For the text-containing cell, return its midpoint in [X, Y] coordinate format. 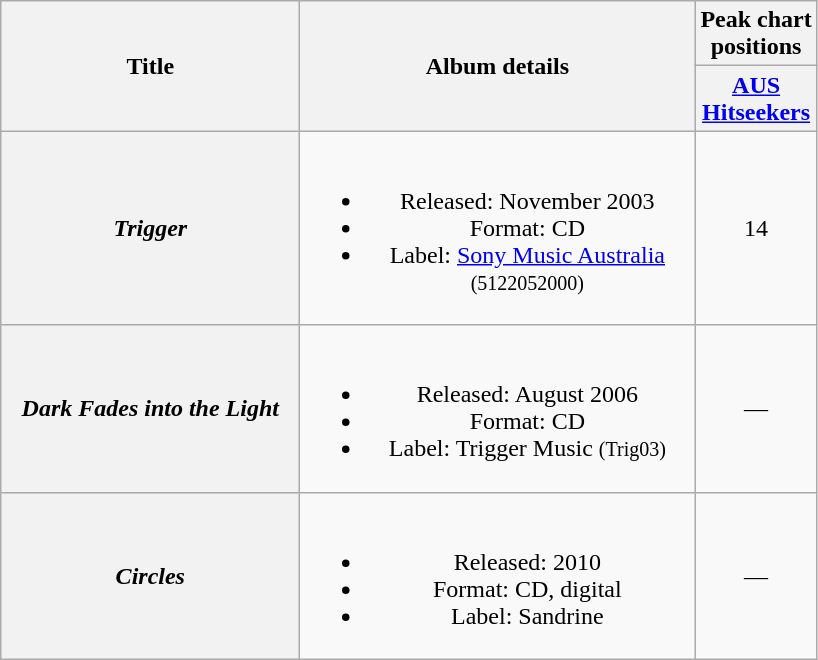
Released: 2010Format: CD, digitalLabel: Sandrine [498, 576]
Circles [150, 576]
Trigger [150, 228]
14 [756, 228]
Dark Fades into the Light [150, 408]
Released: November 2003Format: CDLabel: Sony Music Australia (5122052000) [498, 228]
AUS Hitseekers [756, 98]
Released: August 2006Format: CDLabel: Trigger Music (Trig03) [498, 408]
Title [150, 66]
Peak chartpositions [756, 34]
Album details [498, 66]
